Extract the (X, Y) coordinate from the center of the cell holding the provided text.  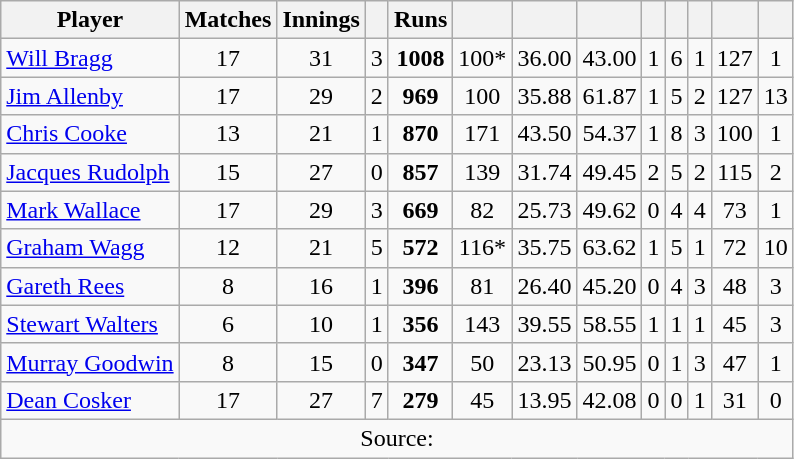
43.00 (610, 58)
Jacques Rudolph (90, 172)
857 (420, 172)
Runs (420, 20)
572 (420, 248)
16 (321, 286)
72 (734, 248)
26.40 (544, 286)
63.62 (610, 248)
47 (734, 362)
49.62 (610, 210)
Gareth Rees (90, 286)
100* (482, 58)
81 (482, 286)
25.73 (544, 210)
73 (734, 210)
139 (482, 172)
669 (420, 210)
347 (420, 362)
43.50 (544, 134)
143 (482, 324)
Source: (398, 438)
Murray Goodwin (90, 362)
50.95 (610, 362)
82 (482, 210)
870 (420, 134)
48 (734, 286)
171 (482, 134)
42.08 (610, 400)
61.87 (610, 96)
31.74 (544, 172)
39.55 (544, 324)
12 (228, 248)
Chris Cooke (90, 134)
116* (482, 248)
7 (376, 400)
115 (734, 172)
Graham Wagg (90, 248)
Stewart Walters (90, 324)
Matches (228, 20)
279 (420, 400)
49.45 (610, 172)
13.95 (544, 400)
396 (420, 286)
45.20 (610, 286)
Dean Cosker (90, 400)
1008 (420, 58)
Innings (321, 20)
23.13 (544, 362)
58.55 (610, 324)
969 (420, 96)
Jim Allenby (90, 96)
35.88 (544, 96)
36.00 (544, 58)
Will Bragg (90, 58)
54.37 (610, 134)
50 (482, 362)
35.75 (544, 248)
356 (420, 324)
Mark Wallace (90, 210)
Player (90, 20)
